Return [X, Y] of the center of cell containing provided text 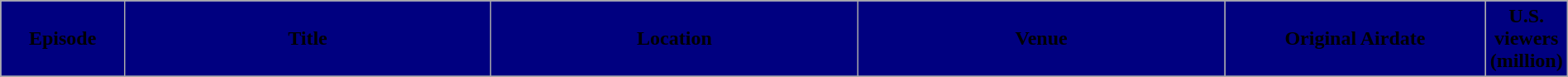
Title [308, 39]
Location [674, 39]
Venue [1040, 39]
Episode [63, 39]
U.S. viewers(million) [1527, 39]
Original Airdate [1355, 39]
